Return [X, Y] of the center of cell containing provided text 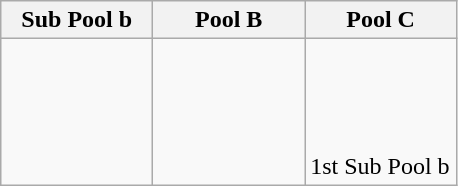
Pool B [229, 20]
Sub Pool b [77, 20]
Pool C [381, 20]
1st Sub Pool b [381, 112]
